Return [x, y] of the center of cell containing provided text 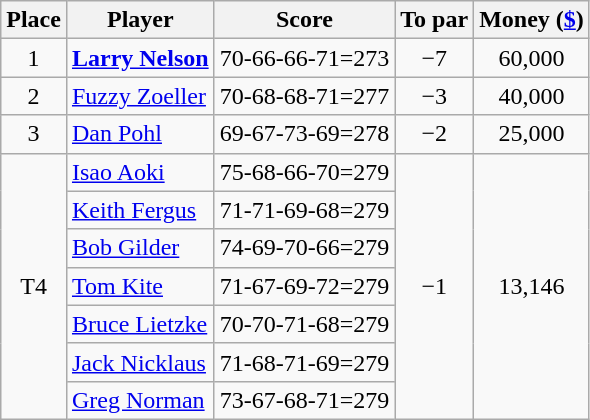
40,000 [532, 96]
75-68-66-70=279 [304, 172]
70-68-68-71=277 [304, 96]
73-67-68-71=279 [304, 400]
2 [34, 96]
−3 [434, 96]
13,146 [532, 286]
Player [140, 20]
Bob Gilder [140, 248]
Place [34, 20]
−1 [434, 286]
71-68-71-69=279 [304, 362]
Fuzzy Zoeller [140, 96]
Bruce Lietzke [140, 324]
60,000 [532, 58]
74-69-70-66=279 [304, 248]
71-71-69-68=279 [304, 210]
1 [34, 58]
Dan Pohl [140, 134]
70-70-71-68=279 [304, 324]
Greg Norman [140, 400]
Keith Fergus [140, 210]
Larry Nelson [140, 58]
−2 [434, 134]
Jack Nicklaus [140, 362]
Money ($) [532, 20]
T4 [34, 286]
71-67-69-72=279 [304, 286]
69-67-73-69=278 [304, 134]
−7 [434, 58]
70-66-66-71=273 [304, 58]
To par [434, 20]
Isao Aoki [140, 172]
Score [304, 20]
25,000 [532, 134]
3 [34, 134]
Tom Kite [140, 286]
